From the cell containing the given text, extract its center point as [X, Y] coordinate. 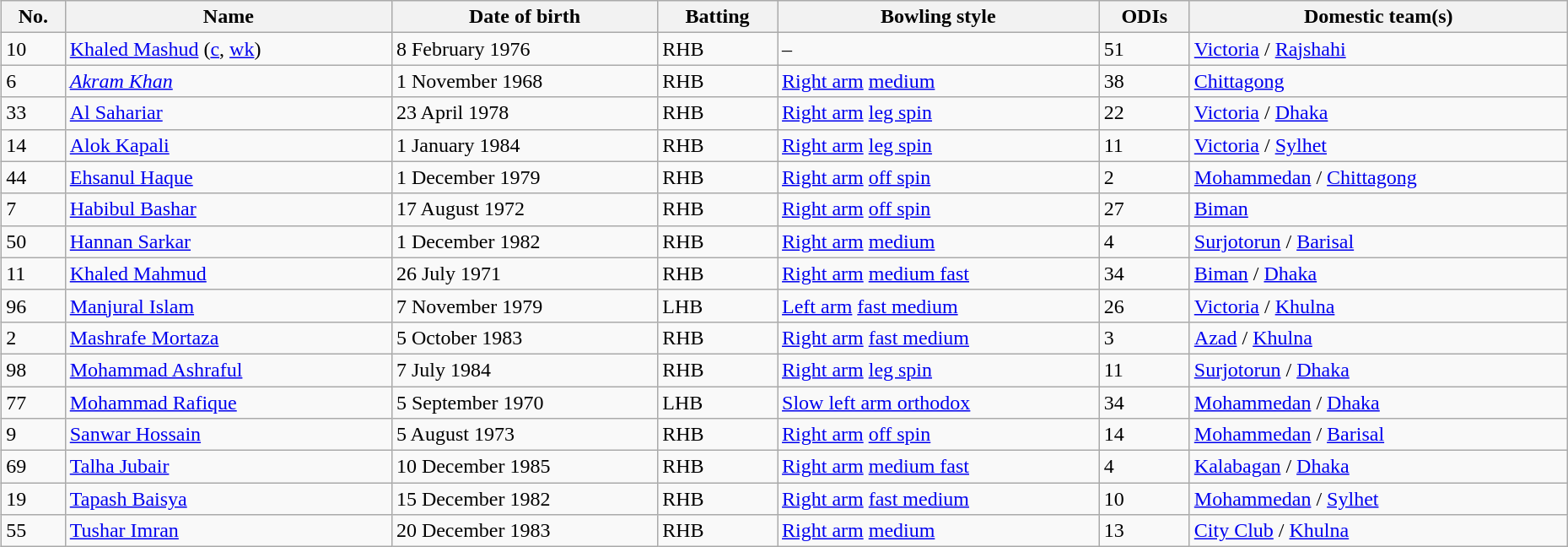
ODIs [1144, 17]
Mohammedan / Chittagong [1378, 177]
Tapash Baisya [228, 499]
77 [34, 403]
33 [34, 113]
Victoria / Khulna [1378, 306]
Azad / Khulna [1378, 338]
9 [34, 435]
Mohammedan / Sylhet [1378, 499]
38 [1144, 81]
Biman [1378, 209]
Surjotorun / Barisal [1378, 241]
55 [34, 531]
City Club / Khulna [1378, 531]
No. [34, 17]
50 [34, 241]
Left arm fast medium [939, 306]
26 July 1971 [525, 273]
7 July 1984 [525, 370]
19 [34, 499]
27 [1144, 209]
Surjotorun / Dhaka [1378, 370]
26 [1144, 306]
20 December 1983 [525, 531]
Biman / Dhaka [1378, 273]
– [939, 49]
13 [1144, 531]
Victoria / Rajshahi [1378, 49]
Kalabagan / Dhaka [1378, 467]
Name [228, 17]
Khaled Mahmud [228, 273]
Mohammedan / Dhaka [1378, 403]
1 November 1968 [525, 81]
3 [1144, 338]
5 October 1983 [525, 338]
Talha Jubair [228, 467]
Manjural Islam [228, 306]
Mohammad Ashraful [228, 370]
23 April 1978 [525, 113]
Hannan Sarkar [228, 241]
Tushar Imran [228, 531]
1 December 1979 [525, 177]
17 August 1972 [525, 209]
98 [34, 370]
Alok Kapali [228, 145]
Mashrafe Mortaza [228, 338]
Batting [718, 17]
Slow left arm orthodox [939, 403]
10 December 1985 [525, 467]
1 January 1984 [525, 145]
Habibul Bashar [228, 209]
Mohammedan / Barisal [1378, 435]
Khaled Mashud (c, wk) [228, 49]
69 [34, 467]
22 [1144, 113]
Victoria / Sylhet [1378, 145]
Mohammad Rafique [228, 403]
Akram Khan [228, 81]
5 August 1973 [525, 435]
Bowling style [939, 17]
Victoria / Dhaka [1378, 113]
7 November 1979 [525, 306]
51 [1144, 49]
44 [34, 177]
6 [34, 81]
8 February 1976 [525, 49]
Ehsanul Haque [228, 177]
7 [34, 209]
Date of birth [525, 17]
Sanwar Hossain [228, 435]
1 December 1982 [525, 241]
Al Sahariar [228, 113]
96 [34, 306]
Domestic team(s) [1378, 17]
15 December 1982 [525, 499]
Chittagong [1378, 81]
5 September 1970 [525, 403]
